Return the [X, Y] coordinate for the center point of the cell that contains the specified text.  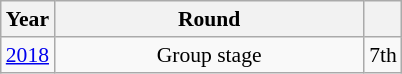
2018 [28, 55]
Year [28, 19]
Group stage [209, 55]
Round [209, 19]
7th [383, 55]
